Extract the (x, y) coordinate from the center of the cell holding the provided text.  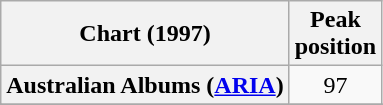
Australian Albums (ARIA) (145, 85)
Chart (1997) (145, 34)
97 (335, 85)
Peakposition (335, 34)
